Pinpoint the cell where the given text exists, returning its (X, Y) midpoint coordinate. 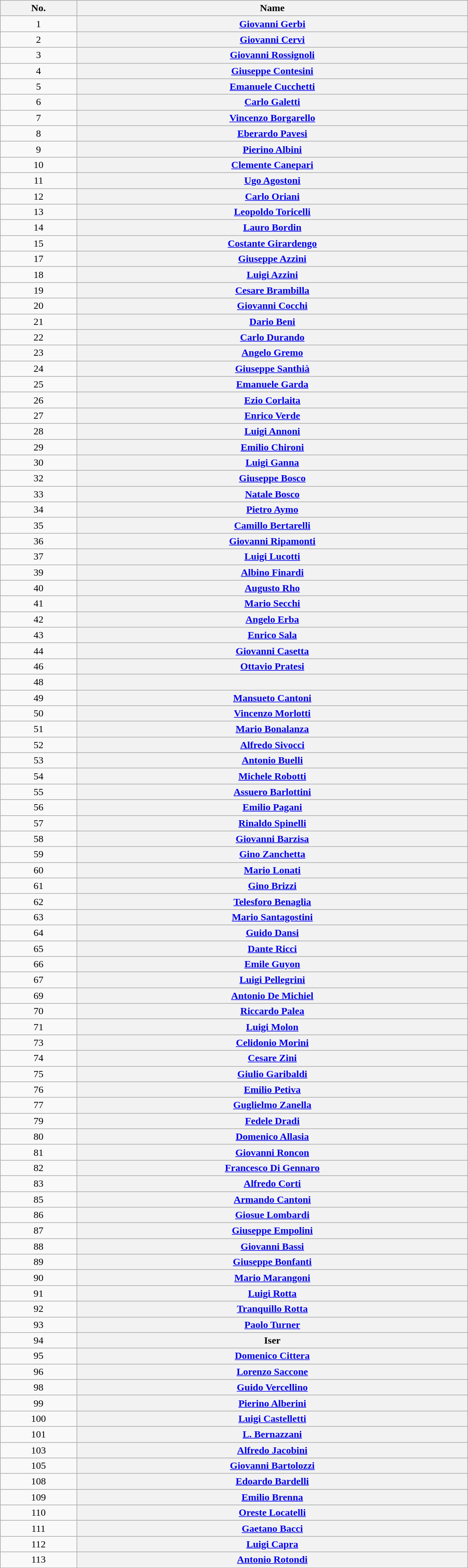
Guido Vercellino (272, 1387)
Luigi Capra (272, 1544)
Enrico Verde (272, 415)
64 (39, 933)
57 (39, 823)
65 (39, 948)
20 (39, 306)
95 (39, 1356)
59 (39, 854)
Carlo Oriani (272, 196)
Pierino Alberini (272, 1403)
Vincenzo Borgarello (272, 118)
Giovanni Cervi (272, 40)
Telesforo Benaglia (272, 901)
Mario Bonalanza (272, 729)
Gaetano Bacci (272, 1528)
Luigi Castelletti (272, 1419)
44 (39, 651)
103 (39, 1450)
98 (39, 1387)
63 (39, 917)
34 (39, 510)
6 (39, 102)
4 (39, 71)
Fedele Dradi (272, 1121)
Luigi Ganna (272, 463)
40 (39, 588)
81 (39, 1152)
Rinaldo Spinelli (272, 823)
42 (39, 619)
Ugo Agostoni (272, 180)
Iser (272, 1340)
Michele Robotti (272, 776)
Mansueto Cantoni (272, 698)
Giuseppe Empolini (272, 1231)
Vincenzo Morlotti (272, 714)
L. Bernazzani (272, 1434)
Gino Zanchetta (272, 854)
Giuseppe Azzini (272, 259)
23 (39, 353)
Antonio Buelli (272, 761)
Emilio Pagani (272, 807)
24 (39, 369)
Alfredo Sivocci (272, 745)
Giovanni Bassi (272, 1246)
99 (39, 1403)
55 (39, 792)
Luigi Pellegrini (272, 980)
Oreste Locatelli (272, 1513)
Guido Dansi (272, 933)
Giovanni Rossignoli (272, 55)
100 (39, 1419)
Pietro Aymo (272, 510)
56 (39, 807)
Carlo Durando (272, 337)
Emilio Brenna (272, 1497)
113 (39, 1560)
66 (39, 964)
37 (39, 557)
Carlo Galetti (272, 102)
90 (39, 1278)
Giuseppe Bosco (272, 478)
71 (39, 1027)
46 (39, 666)
28 (39, 431)
18 (39, 275)
105 (39, 1466)
82 (39, 1168)
12 (39, 196)
27 (39, 415)
Giuseppe Contesini (272, 71)
41 (39, 604)
Paolo Turner (272, 1325)
9 (39, 149)
43 (39, 635)
69 (39, 996)
Giosue Lombardi (272, 1215)
Lauro Bordin (272, 228)
Luigi Annoni (272, 431)
Mario Santagostini (272, 917)
Costante Girardengo (272, 243)
Mario Lonati (272, 870)
Giulio Garibaldi (272, 1074)
111 (39, 1528)
Luigi Azzini (272, 275)
112 (39, 1544)
70 (39, 1011)
Giovanni Casetta (272, 651)
32 (39, 478)
Enrico Sala (272, 635)
36 (39, 541)
13 (39, 212)
76 (39, 1090)
17 (39, 259)
Celidonio Morini (272, 1043)
11 (39, 180)
Clemente Canepari (272, 165)
7 (39, 118)
Mario Marangoni (272, 1278)
Emanuele Cucchetti (272, 86)
Gino Brizzi (272, 886)
48 (39, 682)
Giovanni Gerbi (272, 24)
Emilio Petiva (272, 1090)
88 (39, 1246)
Cesare Zini (272, 1058)
Luigi Rotta (272, 1293)
74 (39, 1058)
2 (39, 40)
Dante Ricci (272, 948)
67 (39, 980)
Dario Beni (272, 322)
Giovanni Ripamonti (272, 541)
Giovanni Barzisa (272, 839)
Leopoldo Toricelli (272, 212)
93 (39, 1325)
Giovanni Cocchi (272, 306)
61 (39, 886)
53 (39, 761)
5 (39, 86)
Camillo Bertarelli (272, 525)
Riccardo Palea (272, 1011)
94 (39, 1340)
35 (39, 525)
Eberardo Pavesi (272, 133)
Edoardo Bardelli (272, 1482)
14 (39, 228)
19 (39, 290)
Angelo Erba (272, 619)
96 (39, 1372)
Luigi Lucotti (272, 557)
Luigi Molon (272, 1027)
85 (39, 1199)
Natale Bosco (272, 494)
73 (39, 1043)
Emanuele Garda (272, 384)
Domenico Allasia (272, 1136)
29 (39, 447)
62 (39, 901)
80 (39, 1136)
75 (39, 1074)
33 (39, 494)
101 (39, 1434)
79 (39, 1121)
Ezio Corlaita (272, 400)
Lorenzo Saccone (272, 1372)
Name (272, 8)
Antonio Rotondi (272, 1560)
91 (39, 1293)
Francesco Di Gennaro (272, 1168)
30 (39, 463)
110 (39, 1513)
Giuseppe Santhià (272, 369)
Emilio Chironi (272, 447)
50 (39, 714)
54 (39, 776)
Alfredo Jacobini (272, 1450)
83 (39, 1183)
Giuseppe Bonfanti (272, 1262)
Emile Guyon (272, 964)
Augusto Rho (272, 588)
58 (39, 839)
25 (39, 384)
Tranquillo Rotta (272, 1309)
39 (39, 572)
10 (39, 165)
15 (39, 243)
Angelo Gremo (272, 353)
77 (39, 1105)
Alfredo Corti (272, 1183)
Domenico Cittera (272, 1356)
Mario Secchi (272, 604)
89 (39, 1262)
Giovanni Bartolozzi (272, 1466)
60 (39, 870)
92 (39, 1309)
Giovanni Roncon (272, 1152)
Cesare Brambilla (272, 290)
26 (39, 400)
Armando Cantoni (272, 1199)
49 (39, 698)
51 (39, 729)
52 (39, 745)
Ottavio Pratesi (272, 666)
3 (39, 55)
87 (39, 1231)
8 (39, 133)
Albino Finardi (272, 572)
108 (39, 1482)
22 (39, 337)
86 (39, 1215)
Guglielmo Zanella (272, 1105)
21 (39, 322)
Antonio De Michiel (272, 996)
Pierino Albini (272, 149)
Assuero Barlottini (272, 792)
1 (39, 24)
109 (39, 1497)
No. (39, 8)
